Return [x, y] of the center of cell containing provided text 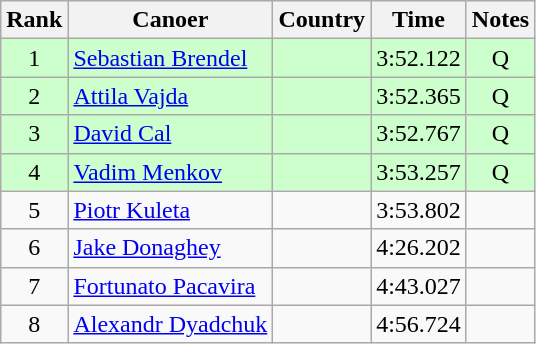
4:43.027 [419, 286]
4:26.202 [419, 248]
Notes [500, 20]
Vadim Menkov [170, 172]
Attila Vajda [170, 96]
Rank [34, 20]
David Cal [170, 134]
Fortunato Pacavira [170, 286]
6 [34, 248]
5 [34, 210]
1 [34, 58]
Country [322, 20]
4:56.724 [419, 324]
3:52.122 [419, 58]
Sebastian Brendel [170, 58]
Canoer [170, 20]
Piotr Kuleta [170, 210]
8 [34, 324]
7 [34, 286]
3:53.802 [419, 210]
3:53.257 [419, 172]
Jake Donaghey [170, 248]
Time [419, 20]
3:52.767 [419, 134]
3 [34, 134]
Alexandr Dyadchuk [170, 324]
3:52.365 [419, 96]
2 [34, 96]
4 [34, 172]
